For the text-containing cell, return its midpoint in [X, Y] coordinate format. 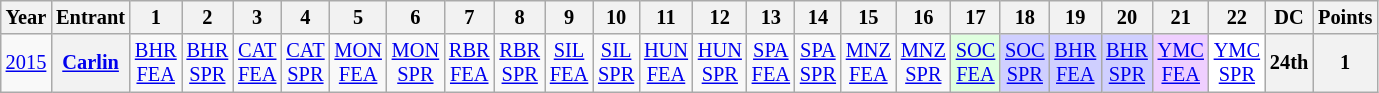
SPASPR [818, 63]
Entrant [90, 17]
SILSPR [616, 63]
20 [1127, 17]
Year [26, 17]
16 [924, 17]
21 [1181, 17]
HUNFEA [666, 63]
YMCFEA [1181, 63]
RBRFEA [469, 63]
CATFEA [257, 63]
18 [1024, 17]
MONFEA [358, 63]
MONSPR [416, 63]
HUNSPR [720, 63]
2015 [26, 63]
11 [666, 17]
9 [569, 17]
15 [868, 17]
SPAFEA [771, 63]
24th [1289, 63]
8 [519, 17]
13 [771, 17]
2 [208, 17]
RBRSPR [519, 63]
14 [818, 17]
12 [720, 17]
17 [976, 17]
Points [1345, 17]
3 [257, 17]
4 [305, 17]
6 [416, 17]
22 [1237, 17]
SOCFEA [976, 63]
MNZFEA [868, 63]
10 [616, 17]
SILFEA [569, 63]
5 [358, 17]
SOCSPR [1024, 63]
DC [1289, 17]
7 [469, 17]
CATSPR [305, 63]
YMCSPR [1237, 63]
Carlin [90, 63]
19 [1076, 17]
MNZSPR [924, 63]
